Scan for the cell matching the given text and deliver its (x, y) coordinate at center. 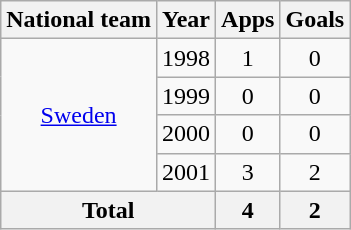
4 (248, 210)
Year (186, 20)
3 (248, 172)
2000 (186, 134)
1999 (186, 96)
Sweden (79, 115)
Apps (248, 20)
National team (79, 20)
1 (248, 58)
Total (108, 210)
1998 (186, 58)
Goals (315, 20)
2001 (186, 172)
